Pinpoint the cell where the given text exists, returning its [x, y] midpoint coordinate. 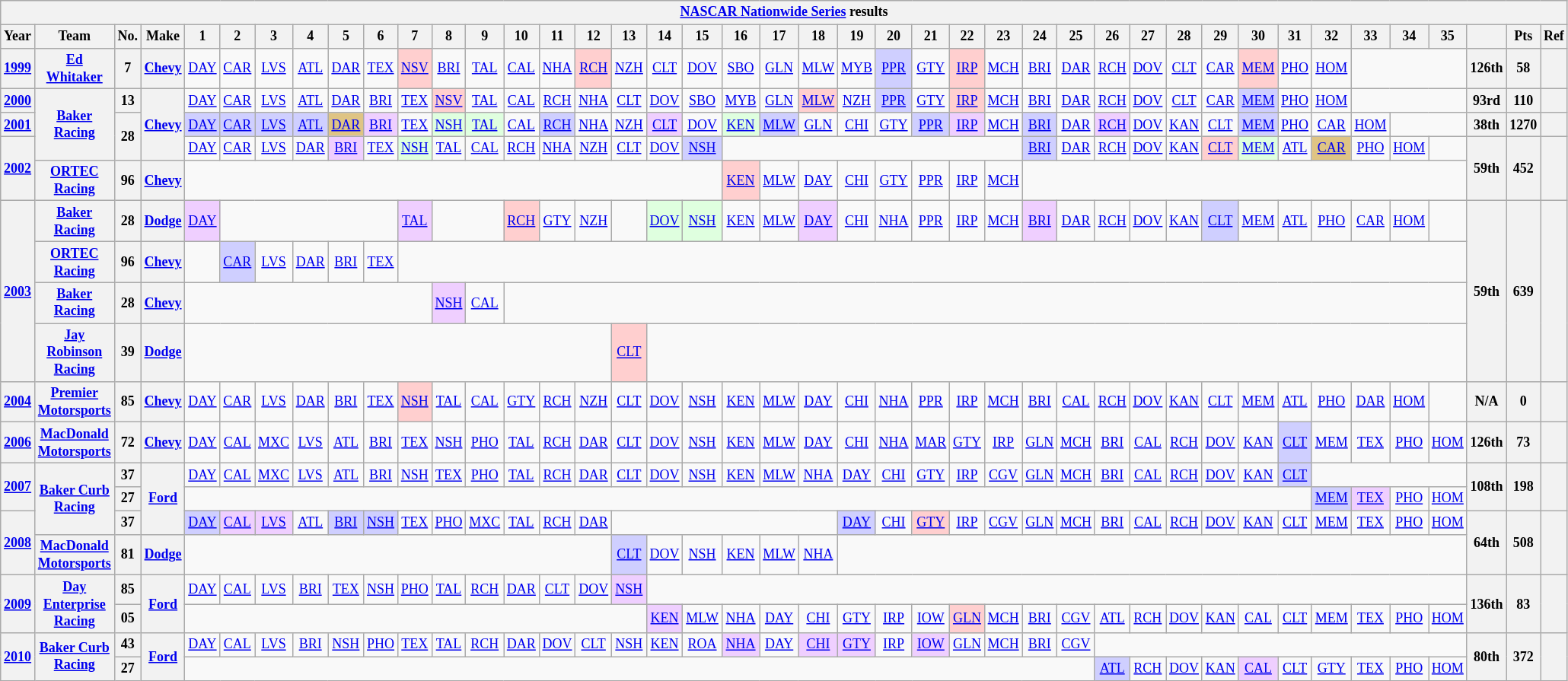
9 [485, 37]
MAR [931, 443]
33 [1370, 37]
34 [1410, 37]
2000 [18, 100]
1270 [1524, 125]
Premier Motorsports [75, 402]
NASCAR Nationwide Series results [784, 12]
14 [664, 37]
108th [1487, 486]
18 [817, 37]
21 [931, 37]
6 [381, 37]
3 [274, 37]
29 [1220, 37]
83 [1524, 604]
80th [1487, 657]
372 [1524, 657]
2004 [18, 402]
1999 [18, 68]
30 [1258, 37]
8 [449, 37]
Jay Robinson Racing [75, 352]
Pts [1524, 37]
93rd [1487, 100]
81 [128, 555]
58 [1524, 68]
15 [702, 37]
Year [18, 37]
Team [75, 37]
73 [1524, 443]
2009 [18, 604]
Ed Whitaker [75, 68]
35 [1448, 37]
23 [1003, 37]
16 [741, 37]
32 [1331, 37]
2006 [18, 443]
136th [1487, 604]
198 [1524, 486]
Day Enterprise Racing [75, 604]
4 [311, 37]
17 [779, 37]
10 [522, 37]
Ref [1554, 37]
2001 [18, 125]
No. [128, 37]
31 [1296, 37]
1 [202, 37]
508 [1524, 543]
38th [1487, 125]
N/A [1487, 402]
2007 [18, 486]
25 [1076, 37]
20 [894, 37]
Make [163, 37]
2002 [18, 169]
05 [128, 619]
43 [128, 645]
2 [237, 37]
39 [128, 352]
639 [1524, 291]
2008 [18, 543]
26 [1112, 37]
11 [557, 37]
452 [1524, 169]
ROA [702, 645]
2010 [18, 657]
22 [967, 37]
19 [857, 37]
2003 [18, 291]
110 [1524, 100]
12 [594, 37]
64th [1487, 543]
0 [1524, 402]
5 [346, 37]
24 [1040, 37]
72 [128, 443]
